Scan for the cell matching the given text and deliver its [X, Y] coordinate at center. 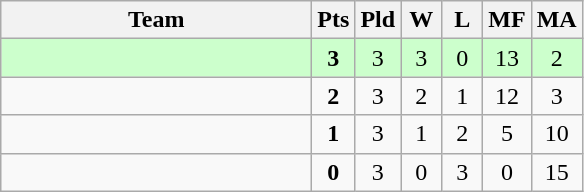
MA [556, 20]
Pts [334, 20]
Team [156, 20]
5 [507, 134]
12 [507, 96]
MF [507, 20]
W [422, 20]
Pld [378, 20]
10 [556, 134]
15 [556, 172]
L [462, 20]
13 [507, 58]
